Output the (x, y) coordinate of the center of the cell containing the given text.  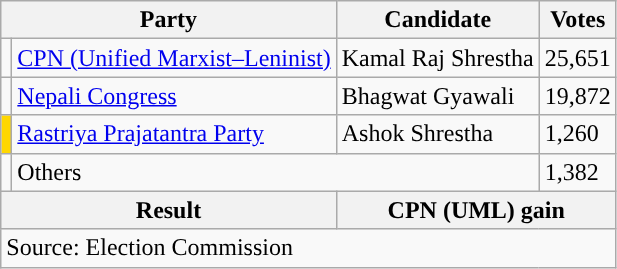
Bhagwat Gyawali (438, 96)
1,260 (578, 134)
CPN (UML) gain (476, 210)
1,382 (578, 172)
Ashok Shrestha (438, 134)
Rastriya Prajatantra Party (174, 134)
Candidate (438, 20)
Result (168, 210)
Party (168, 20)
Others (276, 172)
Nepali Congress (174, 96)
Votes (578, 20)
Source: Election Commission (309, 248)
25,651 (578, 58)
19,872 (578, 96)
CPN (Unified Marxist–Leninist) (174, 58)
Kamal Raj Shrestha (438, 58)
